Return [x, y] of the center of cell containing provided text 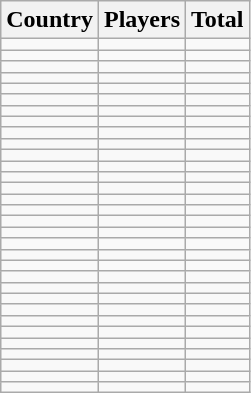
Players [142, 20]
Country [50, 20]
Total [218, 20]
